Pinpoint the cell where the given text exists, returning its [x, y] midpoint coordinate. 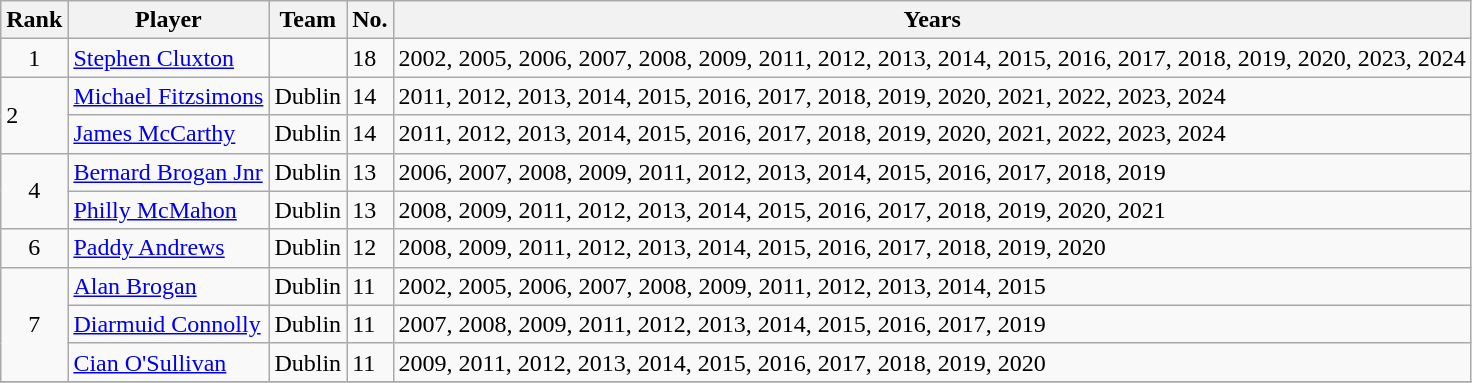
Philly McMahon [168, 210]
Alan Brogan [168, 286]
2006, 2007, 2008, 2009, 2011, 2012, 2013, 2014, 2015, 2016, 2017, 2018, 2019 [932, 172]
2008, 2009, 2011, 2012, 2013, 2014, 2015, 2016, 2017, 2018, 2019, 2020 [932, 248]
Team [308, 20]
Player [168, 20]
James McCarthy [168, 134]
Years [932, 20]
6 [34, 248]
2002, 2005, 2006, 2007, 2008, 2009, 2011, 2012, 2013, 2014, 2015, 2016, 2017, 2018, 2019, 2020, 2023, 2024 [932, 58]
2008, 2009, 2011, 2012, 2013, 2014, 2015, 2016, 2017, 2018, 2019, 2020, 2021 [932, 210]
2002, 2005, 2006, 2007, 2008, 2009, 2011, 2012, 2013, 2014, 2015 [932, 286]
1 [34, 58]
7 [34, 324]
Cian O'Sullivan [168, 362]
2 [34, 115]
Rank [34, 20]
Bernard Brogan Jnr [168, 172]
Stephen Cluxton [168, 58]
Diarmuid Connolly [168, 324]
Michael Fitzsimons [168, 96]
2007, 2008, 2009, 2011, 2012, 2013, 2014, 2015, 2016, 2017, 2019 [932, 324]
18 [370, 58]
No. [370, 20]
4 [34, 191]
Paddy Andrews [168, 248]
12 [370, 248]
2009, 2011, 2012, 2013, 2014, 2015, 2016, 2017, 2018, 2019, 2020 [932, 362]
